Output the [x, y] coordinate of the center of the cell containing the given text.  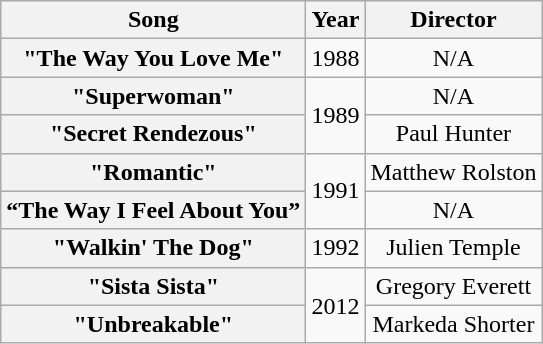
1992 [336, 248]
Markeda Shorter [454, 324]
"Sista Sista" [154, 286]
1989 [336, 115]
“The Way I Feel About You” [154, 210]
1988 [336, 58]
2012 [336, 305]
"Walkin' The Dog" [154, 248]
Paul Hunter [454, 134]
Year [336, 20]
Matthew Rolston [454, 172]
"Superwoman" [154, 96]
"Secret Rendezous" [154, 134]
"Romantic" [154, 172]
1991 [336, 191]
Director [454, 20]
"The Way You Love Me" [154, 58]
Gregory Everett [454, 286]
Song [154, 20]
"Unbreakable" [154, 324]
Julien Temple [454, 248]
